For the text-containing cell, return its midpoint in [X, Y] coordinate format. 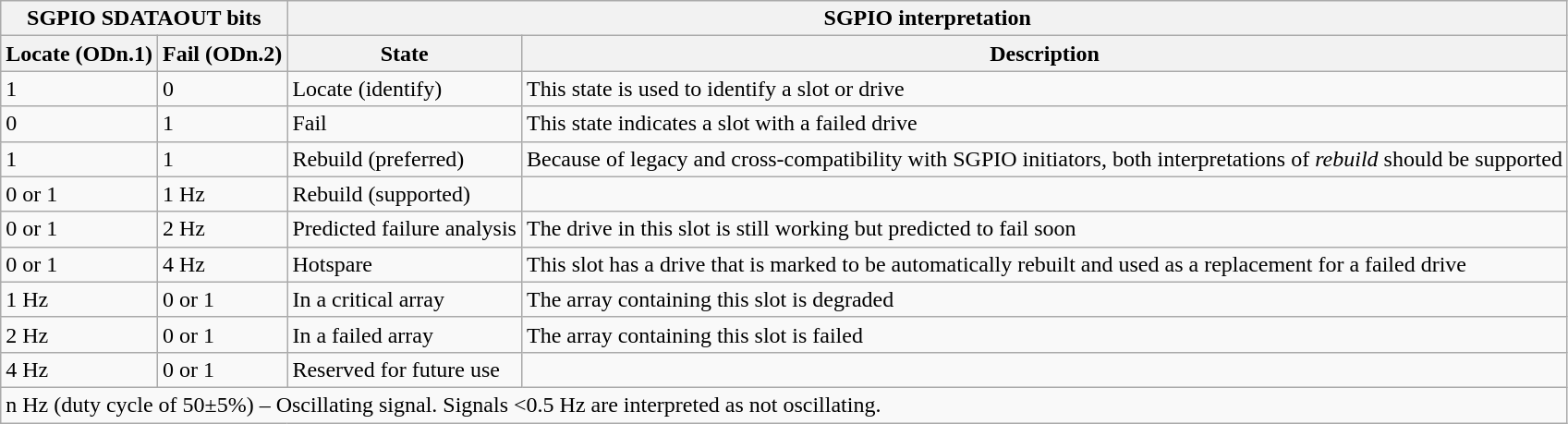
State [405, 54]
This state is used to identify a slot or drive [1044, 89]
Description [1044, 54]
Rebuild (supported) [405, 194]
The array containing this slot is failed [1044, 334]
Locate (identify) [405, 89]
In a failed array [405, 334]
This state indicates a slot with a failed drive [1044, 124]
n Hz (duty cycle of 50±5%) – Oscillating signal. Signals <0.5 Hz are interpreted as not oscillating. [784, 405]
Reserved for future use [405, 369]
The drive in this slot is still working but predicted to fail soon [1044, 229]
Locate (ODn.1) [79, 54]
SGPIO interpretation [928, 18]
Fail [405, 124]
Predicted failure analysis [405, 229]
Fail (ODn.2) [222, 54]
In a critical array [405, 299]
SGPIO SDATAOUT bits [144, 18]
Hotspare [405, 264]
This slot has a drive that is marked to be automatically rebuilt and used as a replacement for a failed drive [1044, 264]
Rebuild (preferred) [405, 159]
Because of legacy and cross-compatibility with SGPIO initiators, both interpretations of rebuild should be supported [1044, 159]
The array containing this slot is degraded [1044, 299]
